Find where the given text appears and provide that cell's center as [X, Y] coordinate. 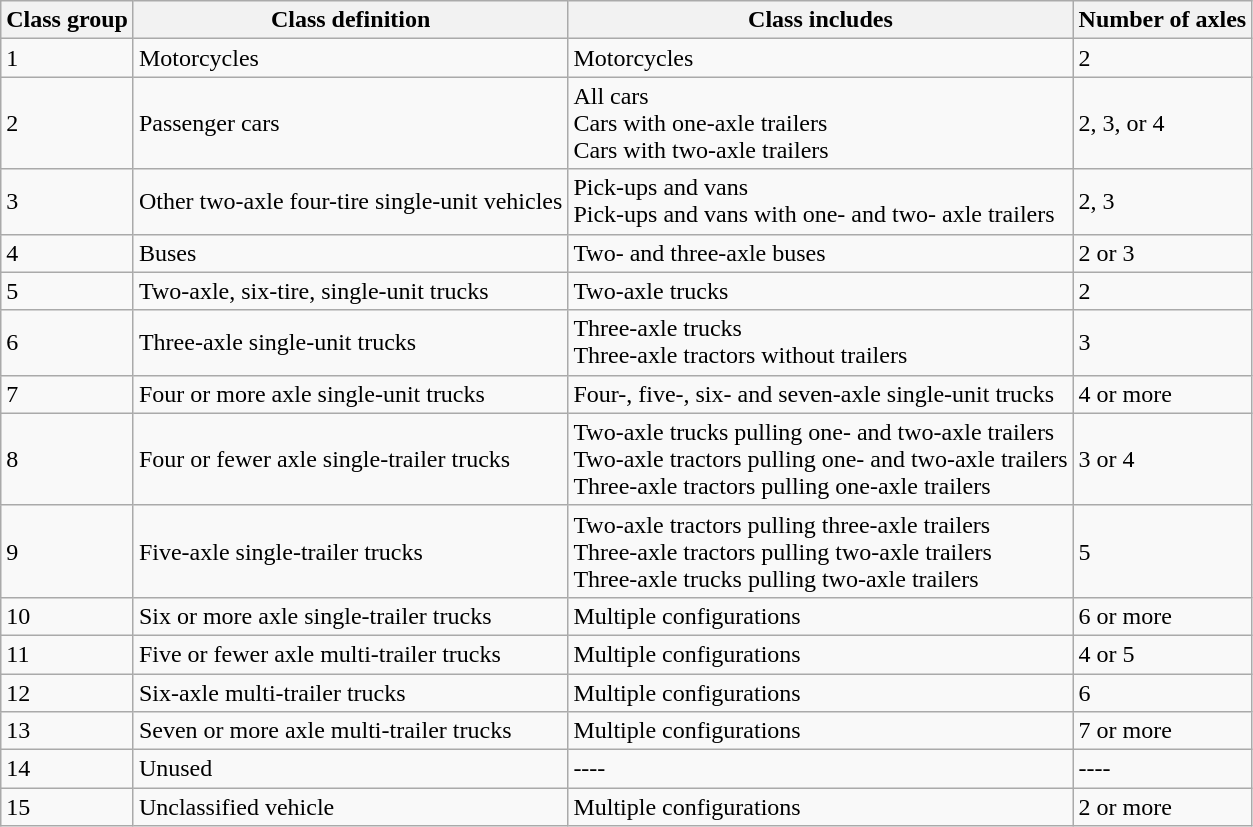
Class group [68, 20]
Six-axle multi-trailer trucks [350, 693]
Pick-ups and vansPick-ups and vans with one- and two- axle trailers [820, 202]
2, 3, or 4 [1162, 123]
Buses [350, 253]
2, 3 [1162, 202]
Two-axle trucks [820, 291]
7 [68, 394]
Class definition [350, 20]
Two- and three-axle buses [820, 253]
All cars Cars with one-axle trailersCars with two-axle trailers [820, 123]
Three-axle single-unit trucks [350, 342]
11 [68, 654]
Five or fewer axle multi-trailer trucks [350, 654]
Four-, five-, six- and seven-axle single-unit trucks [820, 394]
Two-axle trucks pulling one- and two-axle trailersTwo-axle tractors pulling one- and two-axle trailersThree-axle tractors pulling one-axle trailers [820, 459]
3 or 4 [1162, 459]
13 [68, 731]
14 [68, 769]
Five-axle single-trailer trucks [350, 551]
6 or more [1162, 616]
Passenger cars [350, 123]
12 [68, 693]
Six or more axle single-trailer trucks [350, 616]
Class includes [820, 20]
Three-axle trucksThree-axle tractors without trailers [820, 342]
4 or 5 [1162, 654]
Four or more axle single-unit trucks [350, 394]
7 or more [1162, 731]
Two-axle, six-tire, single-unit trucks [350, 291]
10 [68, 616]
2 or 3 [1162, 253]
Seven or more axle multi-trailer trucks [350, 731]
Unclassified vehicle [350, 807]
Two-axle tractors pulling three-axle trailersThree-axle tractors pulling two-axle trailersThree-axle trucks pulling two-axle trailers [820, 551]
Four or fewer axle single-trailer trucks [350, 459]
Unused [350, 769]
4 or more [1162, 394]
8 [68, 459]
4 [68, 253]
9 [68, 551]
2 or more [1162, 807]
1 [68, 58]
Number of axles [1162, 20]
15 [68, 807]
Other two-axle four-tire single-unit vehicles [350, 202]
